Identify which cell holds the provided text, then report its [x, y] central coordinate. 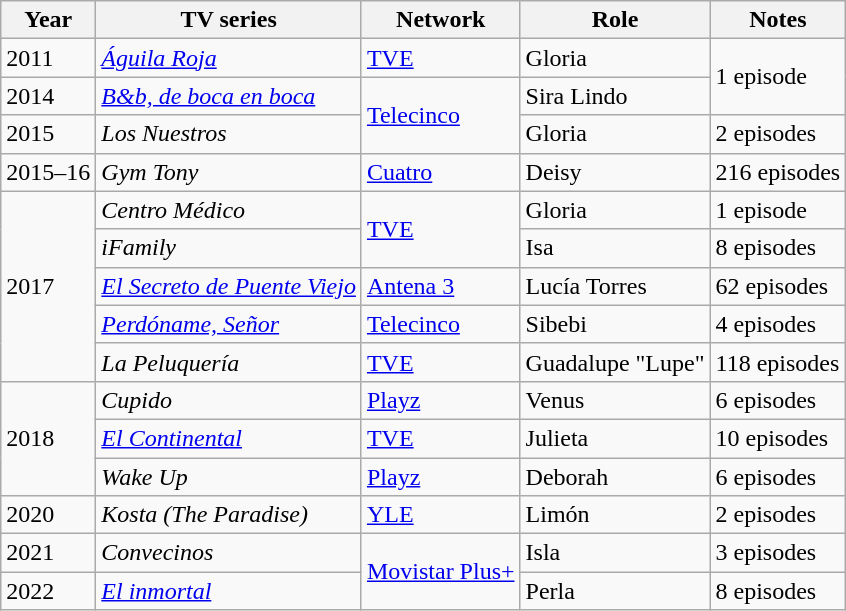
Perla [615, 591]
Centro Médico [229, 210]
El inmortal [229, 591]
2017 [48, 286]
2014 [48, 96]
El Secreto de Puente Viejo [229, 286]
Kosta (The Paradise) [229, 515]
La Peluquería [229, 362]
El Continental [229, 438]
2020 [48, 515]
iFamily [229, 248]
Deborah [615, 477]
Year [48, 20]
Wake Up [229, 477]
Guadalupe "Lupe" [615, 362]
Isa [615, 248]
Convecinos [229, 553]
Deisy [615, 172]
4 episodes [778, 324]
Cuatro [440, 172]
Role [615, 20]
Antena 3 [440, 286]
Lucía Torres [615, 286]
2015–16 [48, 172]
Venus [615, 400]
Notes [778, 20]
Gym Tony [229, 172]
2011 [48, 58]
2018 [48, 438]
Isla [615, 553]
Perdóname, Señor [229, 324]
Águila Roja [229, 58]
Sibebi [615, 324]
Sira Lindo [615, 96]
TV series [229, 20]
Network [440, 20]
2021 [48, 553]
Cupido [229, 400]
Movistar Plus+ [440, 572]
Los Nuestros [229, 134]
3 episodes [778, 553]
2015 [48, 134]
2022 [48, 591]
Limón [615, 515]
Julieta [615, 438]
62 episodes [778, 286]
216 episodes [778, 172]
YLE [440, 515]
118 episodes [778, 362]
10 episodes [778, 438]
B&b, de boca en boca [229, 96]
